Find where the given text appears and provide that cell's center as [X, Y] coordinate. 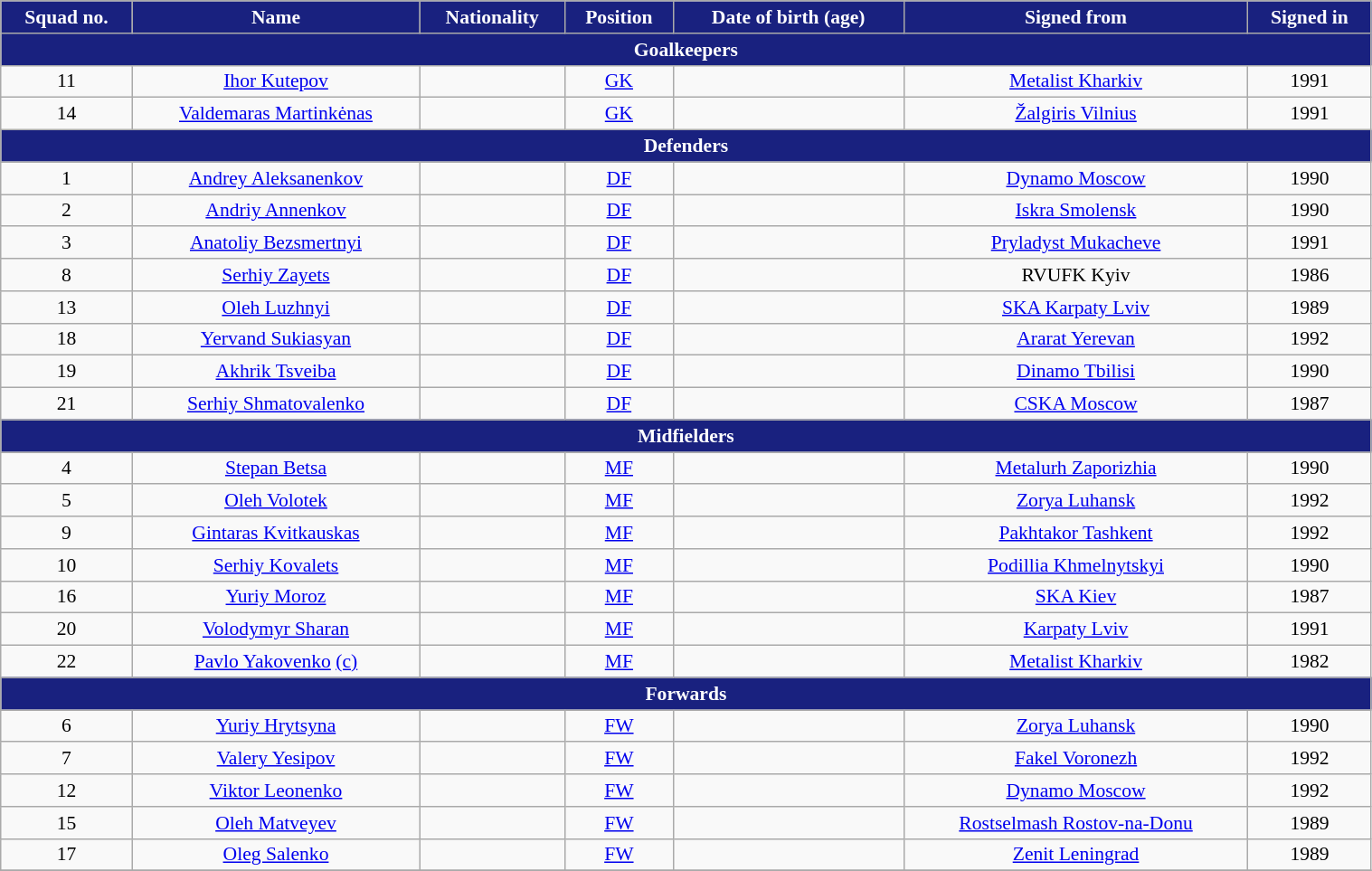
Zenit Leningrad [1076, 855]
21 [67, 404]
Viktor Leonenko [276, 791]
1982 [1310, 662]
Serhiy Shmatovalenko [276, 404]
Fakel Voronezh [1076, 759]
Dinamo Tbilisi [1076, 372]
1986 [1310, 275]
Žalgiris Vilnius [1076, 114]
Forwards [686, 694]
1 [67, 178]
Signed from [1076, 17]
SKA Karpaty Lviv [1076, 308]
22 [67, 662]
Ihor Kutepov [276, 81]
10 [67, 565]
Podillia Khmelnytskyi [1076, 565]
Iskra Smolensk [1076, 211]
11 [67, 81]
Yuriy Hrytsyna [276, 726]
9 [67, 533]
Defenders [686, 147]
2 [67, 211]
8 [67, 275]
Oleg Salenko [276, 855]
Goalkeepers [686, 50]
14 [67, 114]
Valery Yesipov [276, 759]
Position [619, 17]
Yuriy Moroz [276, 597]
4 [67, 469]
Pryladyst Mukacheve [1076, 243]
17 [67, 855]
16 [67, 597]
Volodymyr Sharan [276, 630]
Name [276, 17]
Midfielders [686, 436]
Gintaras Kvitkauskas [276, 533]
Nationality [492, 17]
Oleh Volotek [276, 501]
15 [67, 823]
Stepan Betsa [276, 469]
3 [67, 243]
Rostselmash Rostov-na-Donu [1076, 823]
19 [67, 372]
Karpaty Lviv [1076, 630]
13 [67, 308]
Valdemaras Martinkėnas [276, 114]
Oleh Matveyev [276, 823]
CSKA Moscow [1076, 404]
Pavlo Yakovenko (c) [276, 662]
Metalurh Zaporizhia [1076, 469]
Squad no. [67, 17]
Pakhtakor Tashkent [1076, 533]
Anatoliy Bezsmertnyi [276, 243]
Andrey Aleksanenkov [276, 178]
6 [67, 726]
5 [67, 501]
12 [67, 791]
Akhrik Tsveiba [276, 372]
Oleh Luzhnyi [276, 308]
Yervand Sukiasyan [276, 339]
Date of birth (age) [789, 17]
18 [67, 339]
Ararat Yerevan [1076, 339]
Andriy Annenkov [276, 211]
SKA Kiev [1076, 597]
RVUFK Kyiv [1076, 275]
Serhiy Kovalets [276, 565]
Signed in [1310, 17]
20 [67, 630]
7 [67, 759]
Serhiy Zayets [276, 275]
